From the cell containing the given text, extract its center point as [x, y] coordinate. 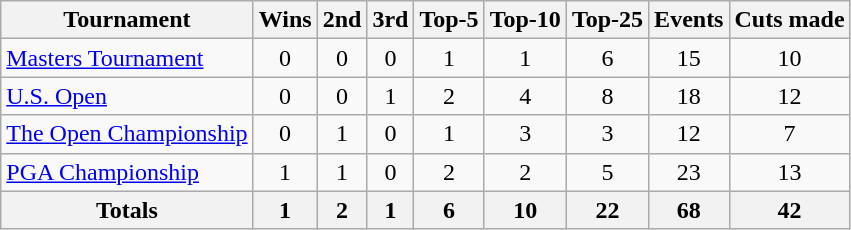
Top-5 [449, 20]
Masters Tournament [127, 58]
PGA Championship [127, 172]
18 [689, 96]
3rd [390, 20]
13 [790, 172]
Top-10 [525, 20]
2nd [342, 20]
The Open Championship [127, 134]
5 [607, 172]
Top-25 [607, 20]
Cuts made [790, 20]
U.S. Open [127, 96]
7 [790, 134]
23 [689, 172]
15 [689, 58]
Tournament [127, 20]
Wins [285, 20]
42 [790, 210]
4 [525, 96]
Totals [127, 210]
8 [607, 96]
Events [689, 20]
22 [607, 210]
68 [689, 210]
